Return [x, y] of the center of cell containing provided text 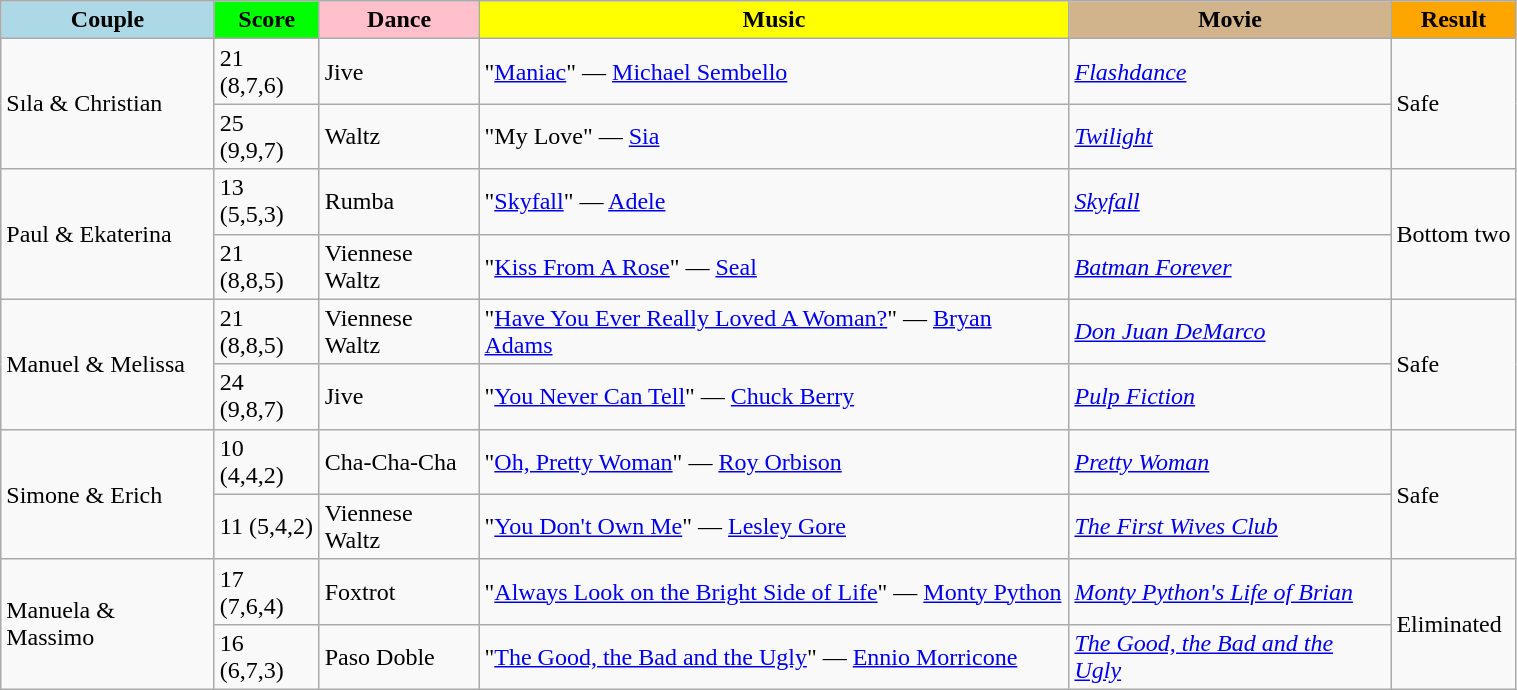
"Skyfall" — Adele [774, 202]
Waltz [399, 136]
21 (8,7,6) [266, 72]
11 (5,4,2) [266, 526]
Music [774, 20]
25 (9,9,7) [266, 136]
Couple [108, 20]
Rumba [399, 202]
Simone & Erich [108, 494]
Pulp Fiction [1230, 396]
"Kiss From A Rose" — Seal [774, 266]
Eliminated [1454, 624]
Flashdance [1230, 72]
Skyfall [1230, 202]
Paso Doble [399, 656]
"You Don't Own Me" — Lesley Gore [774, 526]
The First Wives Club [1230, 526]
"Have You Ever Really Loved A Woman?" — Bryan Adams [774, 332]
"Always Look on the Bright Side of Life" — Monty Python [774, 592]
Manuel & Melissa [108, 364]
16 (6,7,3) [266, 656]
Pretty Woman [1230, 462]
Bottom two [1454, 234]
Foxtrot [399, 592]
Movie [1230, 20]
Batman Forever [1230, 266]
"You Never Can Tell" — Chuck Berry [774, 396]
"My Love" — Sia [774, 136]
Dance [399, 20]
Monty Python's Life of Brian [1230, 592]
Result [1454, 20]
13 (5,5,3) [266, 202]
10 (4,4,2) [266, 462]
Sıla & Christian [108, 104]
Cha-Cha-Cha [399, 462]
Score [266, 20]
The Good, the Bad and the Ugly [1230, 656]
Twilight [1230, 136]
Paul & Ekaterina [108, 234]
Don Juan DeMarco [1230, 332]
Manuela & Massimo [108, 624]
"Maniac" — Michael Sembello [774, 72]
"Oh, Pretty Woman" — Roy Orbison [774, 462]
"The Good, the Bad and the Ugly" — Ennio Morricone [774, 656]
24 (9,8,7) [266, 396]
17 (7,6,4) [266, 592]
